Locate the cell with the specified text and output its [x, y] center coordinate. 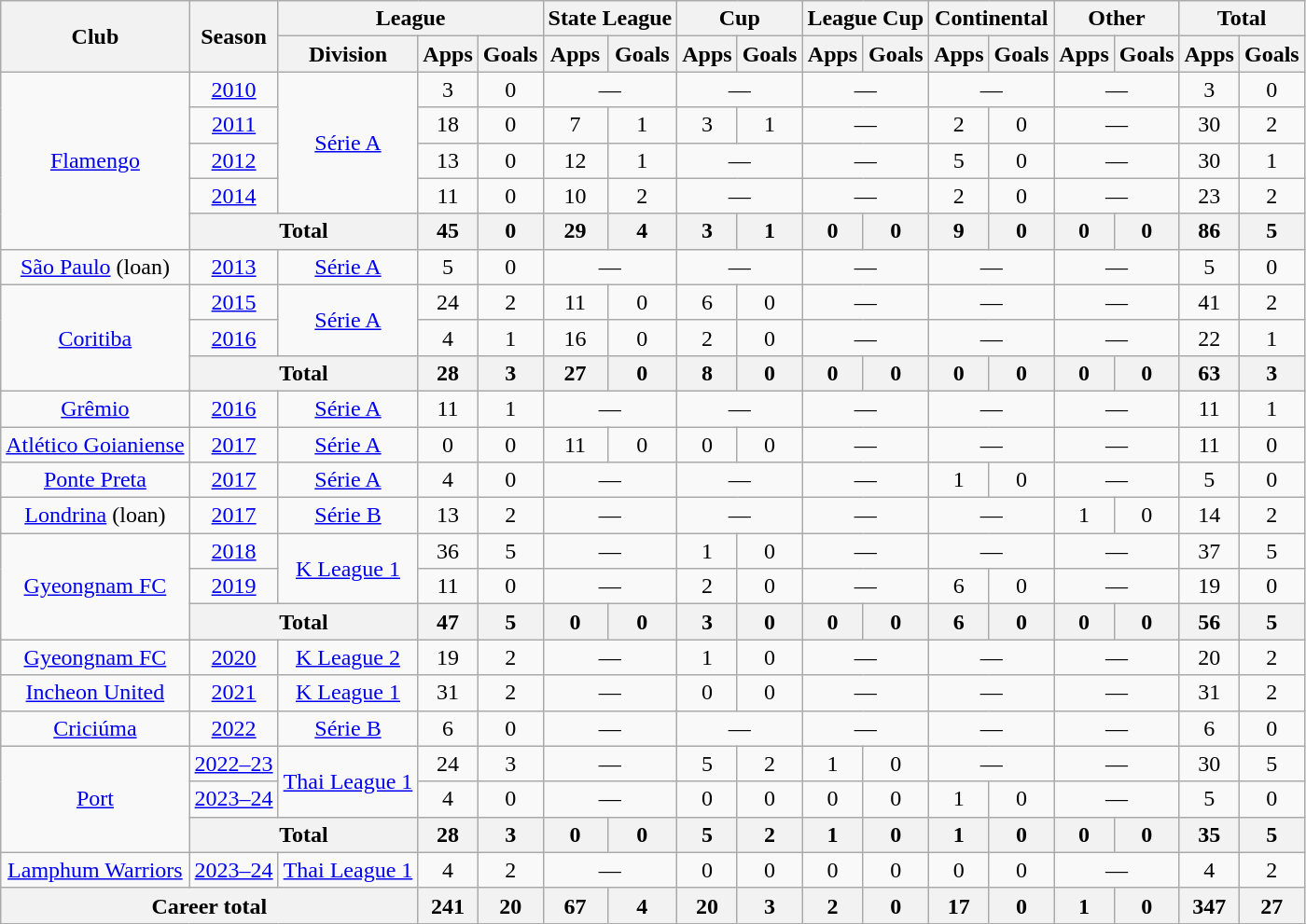
2011 [233, 125]
2014 [233, 196]
Club [95, 36]
Criciúma [95, 728]
Incheon United [95, 693]
56 [1209, 622]
Atlético Goianiense [95, 445]
Continental [992, 19]
2022 [233, 728]
14 [1209, 516]
Career total [209, 905]
35 [1209, 834]
2015 [233, 302]
29 [575, 231]
Coritiba [95, 338]
37 [1209, 551]
Cup [740, 19]
League [410, 19]
41 [1209, 302]
2013 [233, 267]
17 [959, 905]
Grêmio [95, 408]
Division [348, 54]
347 [1209, 905]
12 [575, 160]
86 [1209, 231]
League Cup [866, 19]
16 [575, 338]
241 [448, 905]
67 [575, 905]
47 [448, 622]
2020 [233, 657]
45 [448, 231]
Flamengo [95, 160]
10 [575, 196]
Season [233, 36]
2010 [233, 90]
36 [448, 551]
63 [1209, 373]
State League [610, 19]
2021 [233, 693]
São Paulo (loan) [95, 267]
2012 [233, 160]
Ponte Preta [95, 480]
2019 [233, 586]
Port [95, 799]
Londrina (loan) [95, 516]
2022–23 [233, 764]
23 [1209, 196]
22 [1209, 338]
2018 [233, 551]
K League 2 [348, 657]
18 [448, 125]
8 [707, 373]
7 [575, 125]
9 [959, 231]
Lamphum Warriors [95, 870]
Other [1117, 19]
